Identify which cell holds the provided text, then report its [x, y] central coordinate. 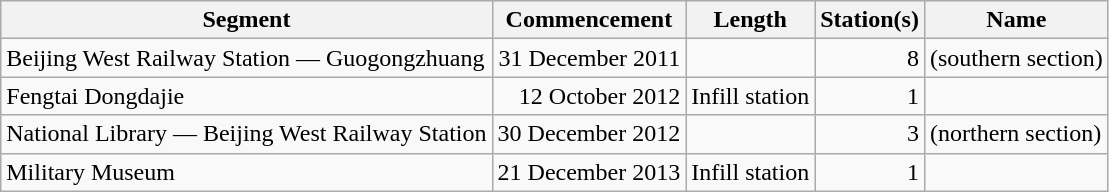
30 December 2012 [589, 134]
3 [870, 134]
National Library — Beijing West Railway Station [246, 134]
(southern section) [1016, 58]
Segment [246, 20]
Commencement [589, 20]
8 [870, 58]
Name [1016, 20]
Station(s) [870, 20]
Length [750, 20]
Fengtai Dongdajie [246, 96]
12 October 2012 [589, 96]
(northern section) [1016, 134]
31 December 2011 [589, 58]
Military Museum [246, 172]
21 December 2013 [589, 172]
Beijing West Railway Station — Guogongzhuang [246, 58]
